Detect which cell encompasses the target text, then output its [x, y] center coordinate. 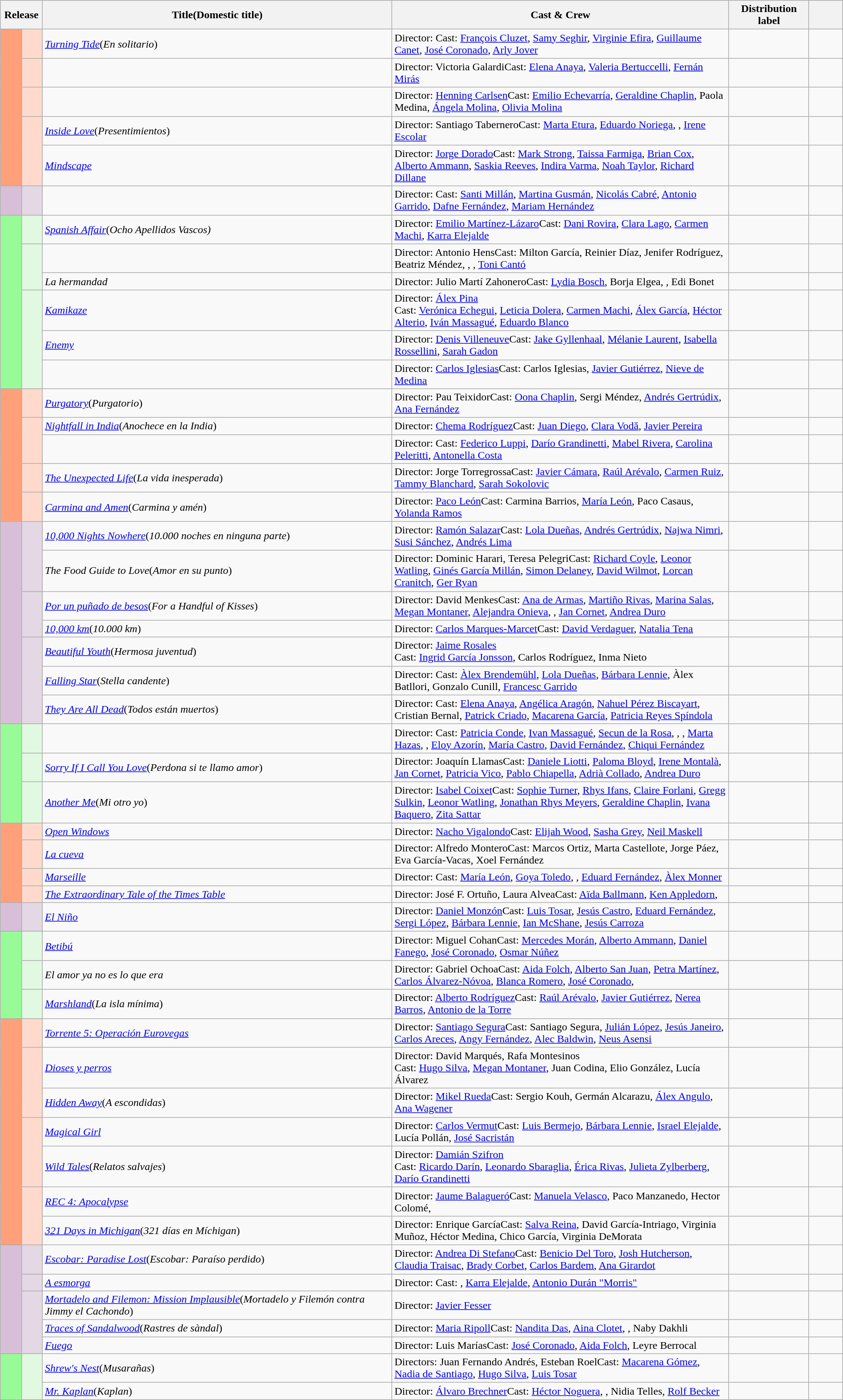
Marshland(La isla mínima) [217, 1004]
Director: Ramón SalazarCast: Lola Dueñas, Andrés Gertrúdix, Najwa Nimri, Susi Sánchez, Andrés Lima [561, 536]
Director: Álvaro BrechnerCast: Héctor Noguera, , Nidia Telles, Rolf Becker [561, 1391]
Por un puñado de besos(For a Handful of Kisses) [217, 606]
10,000 Nights Nowhere(10.000 noches en ninguna parte) [217, 536]
Dioses y perros [217, 1068]
Director: Jaime Rosales Cast: Ingrid García Jonsson, Carlos Rodríguez, Inma Nieto [561, 651]
Director: Enrique GarcíaCast: Salva Reina, David García-Intriago, Virginia Muñoz, Héctor Medina, Chico García, Virginia DeMorata [561, 1231]
Director: Antonio HensCast: Milton García, Reinier Díaz, Jenifer Rodríguez, Beatriz Méndez, , , Toni Cantó [561, 258]
Director: Jorge DoradoCast: Mark Strong, Taissa Farmiga, Brian Cox, Alberto Ammann, Saskia Reeves, Indira Varma, Noah Taylor, Richard Dillane [561, 165]
Director: Andrea Di StefanoCast: Benicio Del Toro, Josh Hutcherson, Claudia Traisac, Brady Corbet, Carlos Bardem, Ana Girardot [561, 1259]
Spanish Affair(Ocho Apellidos Vascos) [217, 230]
Mr. Kaplan(Kaplan) [217, 1391]
Escobar: Paradise Lost(Escobar: Paraíso perdido) [217, 1259]
El Niño [217, 917]
Torrente 5: Operación Eurovegas [217, 1033]
The Unexpected Life(La vida inesperada) [217, 478]
Director: Daniel MonzónCast: Luis Tosar, Jesús Castro, Eduard Fernández, Sergi López, Bárbara Lennie, Ian McShane, Jesús Carroza [561, 917]
Director: Pau TeixidorCast: Oona Chaplin, Sergi Méndez, Andrés Gertrúdix, Ana Fernández [561, 403]
Director: José F. Ortuño, Laura AlveaCast: Aïda Ballmann, Ken Appledorn, [561, 894]
Director: Cast: François Cluzet, Samy Seghir, Virginie Efira, Guillaume Canet, José Coronado, Arly Jover [561, 44]
Sorry If I Call You Love(Perdona si te llamo amor) [217, 767]
Beautiful Youth(Hermosa juventud) [217, 651]
Fuego [217, 1345]
Director: Joaquín LlamasCast: Daniele Liotti, Paloma Bloyd, Irene Montalà, Jan Cornet, Patricia Vico, Pablo Chiapella, Adrià Collado, Andrea Duro [561, 767]
Director: David MenkesCast: Ana de Armas, Martiño Rivas, Marina Salas, Megan Montaner, Alejandra Onieva, , Jan Cornet, Andrea Duro [561, 606]
Director: Luis MaríasCast: José Coronado, Aida Folch, Leyre Berrocal [561, 1345]
Shrew's Nest(Musarañas) [217, 1368]
Carmina and Amen(Carmina y amén) [217, 507]
La cueva [217, 854]
Inside Love(Presentimientos) [217, 131]
Another Me(Mi otro yo) [217, 802]
Magical Girl [217, 1132]
Turning Tide(En solitario) [217, 44]
Director: Cast: María León, Goya Toledo, , Eduard Fernández, Àlex Monner [561, 877]
Director: Denis VilleneuveCast: Jake Gyllenhaal, Mélanie Laurent, Isabella Rossellini, Sarah Gadon [561, 345]
Director: Alfredo MonteroCast: Marcos Ortiz, Marta Castellote, Jorge Páez, Eva García-Vacas, Xoel Fernández [561, 854]
Director: Santiago SeguraCast: Santiago Segura, Julián López, Jesús Janeiro, Carlos Areces, Angy Fernández, Alec Baldwin, Neus Asensi [561, 1033]
Director: Santiago TaberneroCast: Marta Etura, Eduardo Noriega, , Irene Escolar [561, 131]
They Are All Dead(Todos están muertos) [217, 709]
Open Windows [217, 831]
Director: Maria RipollCast: Nandita Das, Aina Clotet, , Naby Dakhli [561, 1328]
Director: Victoria GalardiCast: Elena Anaya, Valeria Bertuccelli, Fernán Mirás [561, 73]
Director: Jorge TorregrossaCast: Javier Cámara, Raúl Arévalo, Carmen Ruiz, Tammy Blanchard, Sarah Sokolovic [561, 478]
A esmorga [217, 1283]
Director: Alberto RodríguezCast: Raúl Arévalo, Javier Gutiérrez, Nerea Barros, Antonio de la Torre [561, 1004]
Director: Henning CarlsenCast: Emilio Echevarría, Geraldine Chaplin, Paola Medina, Ángela Molina, Olivia Molina [561, 101]
Mortadelo and Filemon: Mission Implausible(Mortadelo y Filemón contra Jimmy el Cachondo) [217, 1305]
Director: Nacho VigalondoCast: Elijah Wood, Sasha Grey, Neil Maskell [561, 831]
Enemy [217, 345]
Director: David Marqués, Rafa Montesinos Cast: Hugo Silva, Megan Montaner, Juan Codina, Elio González, Lucía Álvarez [561, 1068]
10,000 km(10.000 km) [217, 629]
Kamikaze [217, 310]
Release [21, 15]
Director: Cast: Àlex Brendemühl, Lola Dueñas, Bárbara Lennie, Àlex Batllori, Gonzalo Cunill, Francesc Garrido [561, 681]
Director: Damián Szifron Cast: Ricardo Darín, Leonardo Sbaraglia, Érica Rivas, Julieta Zylberberg, Darío Grandinetti [561, 1166]
Director: Javier Fesser [561, 1305]
Director: Mikel RuedaCast: Sergio Kouh, Germán Alcarazu, Álex Angulo, Ana Wagener [561, 1102]
Cast & Crew [561, 15]
Nightfall in India(Anochece en la India) [217, 426]
Director: Chema RodríguezCast: Juan Diego, Clara Vodă, Javier Pereira [561, 426]
Title(Domestic title) [217, 15]
Director: Paco LeónCast: Carmina Barrios, María León, Paco Casaus, Yolanda Ramos [561, 507]
The Food Guide to Love(Amor en su punto) [217, 571]
Director: Cast: , Karra Elejalde, Antonio Durán "Morris" [561, 1283]
Director: Carlos IglesiasCast: Carlos Iglesias, Javier Gutiérrez, Nieve de Medina [561, 374]
El amor ya no es lo que era [217, 975]
Director: Carlos VermutCast: Luis Bermejo, Bárbara Lennie, Israel Elejalde, Lucía Pollán, José Sacristán [561, 1132]
321 Days in Michigan(321 días en Míchigan) [217, 1231]
Purgatory(Purgatorio) [217, 403]
The Extraordinary Tale of the Times Table [217, 894]
Director: Álex Pina Cast: Verónica Echegui, Leticia Dolera, Carmen Machi, Álex García, Héctor Alterio, Iván Massagué, Eduardo Blanco [561, 310]
Betibú [217, 946]
Director: Julio Martí ZahoneroCast: Lydia Bosch, Borja Elgea, , Edi Bonet [561, 281]
Marseille [217, 877]
Director: Cast: Santi Millán, Martina Gusmán, Nicolás Cabré, Antonio Garrido, Dafne Fernández, Mariam Hernández [561, 200]
Director: Carlos Marques-MarcetCast: David Verdaguer, Natalia Tena [561, 629]
Directors: Juan Fernando Andrés, Esteban RoelCast: Macarena Gómez, Nadia de Santiago, Hugo Silva, Luis Tosar [561, 1368]
Hidden Away(A escondidas) [217, 1102]
Mindscape [217, 165]
Falling Star(Stella candente) [217, 681]
Director: Jaume BalagueróCast: Manuela Velasco, Paco Manzanedo, Hector Colomé, [561, 1201]
Director: Cast: Federico Luppi, Darío Grandinetti, Mabel Rivera, Carolina Peleritti, Antonella Costa [561, 449]
Traces of Sandalwood(Rastres de sàndal) [217, 1328]
Director: Emilio Martínez-LázaroCast: Dani Rovira, Clara Lago, Carmen Machi, Karra Elejalde [561, 230]
Director: Miguel CohanCast: Mercedes Morán, Alberto Ammann, Daniel Fanego, José Coronado, Osmar Núñez [561, 946]
Distribution label [769, 15]
Director: Gabriel OchoaCast: Aida Folch, Alberto San Juan, Petra Martínez, Carlos Álvarez-Nóvoa, Blanca Romero, José Coronado, [561, 975]
Director: Cast: Elena Anaya, Angélica Aragón, Nahuel Pérez Biscayart, Cristian Bernal, Patrick Criado, Macarena García, Patricia Reyes Spíndola [561, 709]
REC 4: Apocalypse [217, 1201]
Director: Cast: Patricia Conde, Ivan Massagué, Secun de la Rosa, , , Marta Hazas, , Eloy Azorín, María Castro, David Fernández, Chiqui Fernández [561, 738]
Wild Tales(Relatos salvajes) [217, 1166]
La hermandad [217, 281]
